Provide the [X, Y] coordinate of the cell's center where the given text is located.  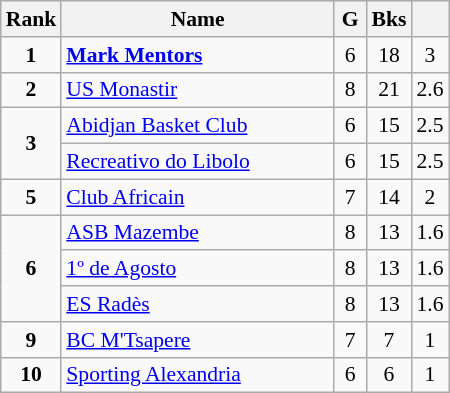
2.6 [430, 90]
Club Africain [198, 197]
US Monastir [198, 90]
Name [198, 19]
ES Radès [198, 304]
10 [32, 375]
ASB Mazembe [198, 233]
Abidjan Basket Club [198, 126]
G [350, 19]
BC M'Tsapere [198, 340]
Rank [32, 19]
Recreativo do Libolo [198, 162]
1º de Agosto [198, 269]
Mark Mentors [198, 55]
21 [390, 90]
5 [32, 197]
Sporting Alexandria [198, 375]
9 [32, 340]
18 [390, 55]
Bks [390, 19]
14 [390, 197]
